Locate the cell with the specified text and output its (X, Y) center coordinate. 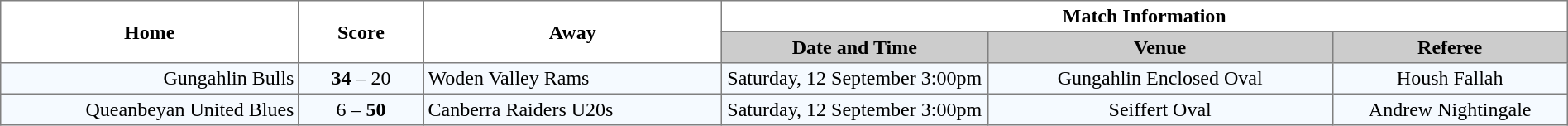
Date and Time (854, 47)
Housh Fallah (1450, 79)
Away (572, 31)
Canberra Raiders U20s (572, 109)
Seiffert Oval (1159, 109)
Score (361, 31)
Andrew Nightingale (1450, 109)
Queanbeyan United Blues (150, 109)
Match Information (1145, 17)
Woden Valley Rams (572, 79)
Home (150, 31)
6 – 50 (361, 109)
Gungahlin Enclosed Oval (1159, 79)
34 – 20 (361, 79)
Gungahlin Bulls (150, 79)
Venue (1159, 47)
Referee (1450, 47)
